Locate the cell with the specified text and output its (x, y) center coordinate. 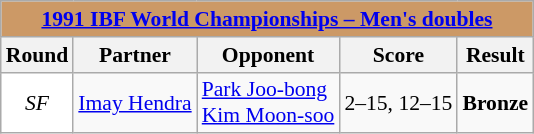
Imay Hendra (134, 102)
1991 IBF World Championships – Men's doubles (267, 19)
Round (38, 55)
Result (495, 55)
SF (38, 102)
Partner (134, 55)
Score (398, 55)
Bronze (495, 102)
Opponent (268, 55)
2–15, 12–15 (398, 102)
Park Joo-bong Kim Moon-soo (268, 102)
